For the text-containing cell, return its midpoint in [X, Y] coordinate format. 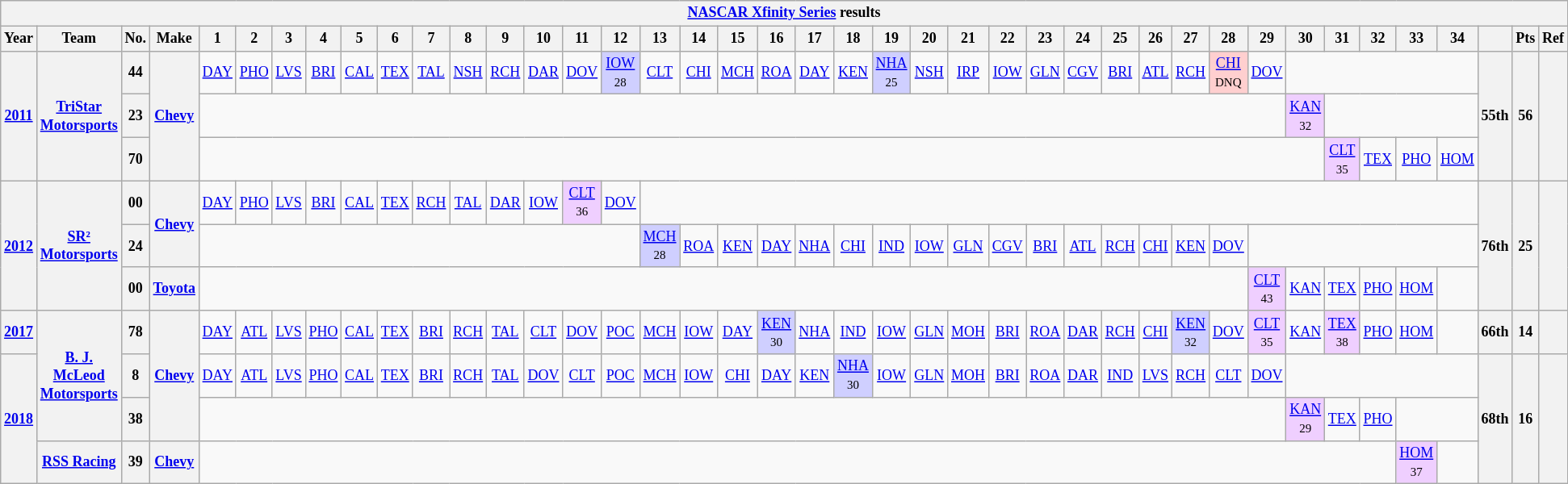
44 [136, 73]
76th [1495, 245]
56 [1526, 116]
2018 [19, 419]
B. J. McLeod Motorsports [79, 376]
34 [1458, 39]
RSS Racing [79, 462]
CLT43 [1267, 289]
32 [1377, 39]
27 [1191, 39]
Make [174, 39]
CHIDNQ [1228, 73]
21 [969, 39]
3 [289, 39]
6 [395, 39]
CLT36 [582, 202]
KEN30 [777, 332]
TEX38 [1342, 332]
1 [217, 39]
39 [136, 462]
70 [136, 159]
KAN29 [1306, 419]
4 [323, 39]
NASCAR Xfinity Series results [785, 13]
NHA30 [853, 376]
KEN32 [1191, 332]
12 [621, 39]
18 [853, 39]
13 [660, 39]
19 [891, 39]
SR² Motorsports [79, 245]
IOW28 [621, 73]
HOM37 [1416, 462]
Team [79, 39]
9 [505, 39]
20 [929, 39]
78 [136, 332]
26 [1155, 39]
2012 [19, 245]
2017 [19, 332]
IRP [969, 73]
10 [543, 39]
TriStar Motorsports [79, 116]
5 [360, 39]
No. [136, 39]
Ref [1553, 39]
66th [1495, 332]
KAN32 [1306, 116]
68th [1495, 419]
31 [1342, 39]
55th [1495, 116]
11 [582, 39]
Year [19, 39]
15 [738, 39]
NHA25 [891, 73]
2011 [19, 116]
28 [1228, 39]
38 [136, 419]
MCH28 [660, 246]
2 [254, 39]
17 [815, 39]
Pts [1526, 39]
30 [1306, 39]
29 [1267, 39]
22 [1008, 39]
33 [1416, 39]
Toyota [174, 289]
7 [431, 39]
